Scan for the cell matching the given text and deliver its (x, y) coordinate at center. 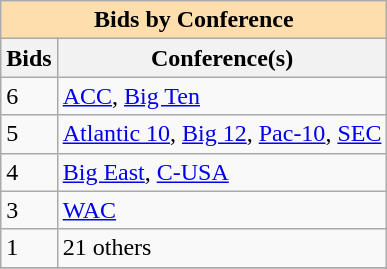
Bids (29, 58)
ACC, Big Ten (222, 96)
21 others (222, 248)
Conference(s) (222, 58)
Atlantic 10, Big 12, Pac-10, SEC (222, 134)
3 (29, 210)
Big East, C-USA (222, 172)
Bids by Conference (194, 20)
WAC (222, 210)
6 (29, 96)
5 (29, 134)
1 (29, 248)
4 (29, 172)
